Extract the (X, Y) coordinate from the center of the cell holding the provided text.  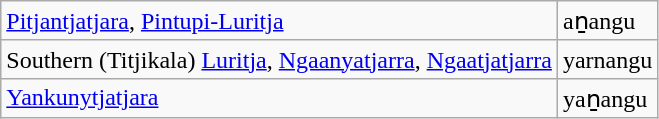
yarnangu (607, 59)
Pitjantjatjara, Pintupi-Luritja (280, 21)
yaṉangu (607, 98)
aṉangu (607, 21)
Yankunytjatjara (280, 98)
Southern (Titjikala) Luritja, Ngaanyatjarra, Ngaatjatjarra (280, 59)
